Scan for the cell matching the given text and deliver its (x, y) coordinate at center. 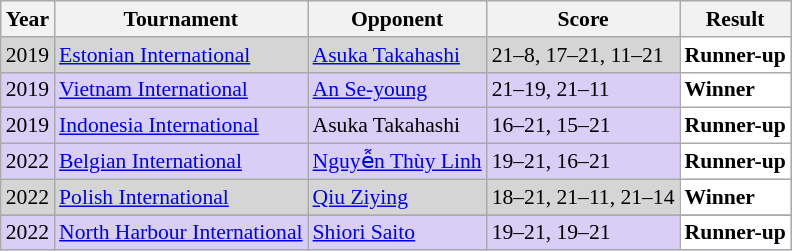
Indonesia International (181, 126)
Year (28, 19)
Shiori Saito (398, 233)
Tournament (181, 19)
Score (584, 19)
Nguyễn Thùy Linh (398, 162)
21–8, 17–21, 11–21 (584, 55)
Estonian International (181, 55)
An Se-young (398, 90)
19–21, 19–21 (584, 233)
16–21, 15–21 (584, 126)
Polish International (181, 197)
Opponent (398, 19)
19–21, 16–21 (584, 162)
Vietnam International (181, 90)
Result (736, 19)
21–19, 21–11 (584, 90)
Belgian International (181, 162)
Qiu Ziying (398, 197)
North Harbour International (181, 233)
18–21, 21–11, 21–14 (584, 197)
